Search for the cell housing the specified text and yield its (X, Y) center coordinate. 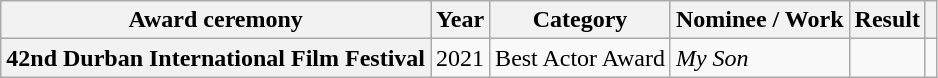
Best Actor Award (580, 58)
Result (887, 20)
My Son (760, 58)
Year (460, 20)
Nominee / Work (760, 20)
Category (580, 20)
2021 (460, 58)
Award ceremony (216, 20)
42nd Durban International Film Festival (216, 58)
